Extract the [x, y] coordinate from the center of the cell holding the provided text.  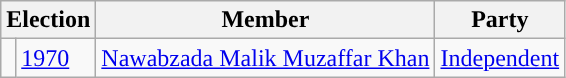
1970 [56, 58]
Nawabzada Malik Muzaffar Khan [266, 58]
Election [48, 20]
Party [500, 20]
Member [266, 20]
Independent [500, 58]
